Pinpoint the cell where the given text exists, returning its [X, Y] midpoint coordinate. 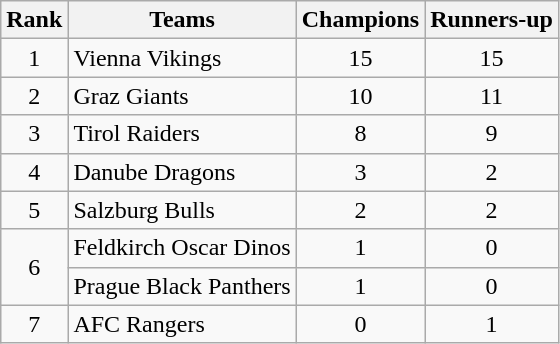
Salzburg Bulls [182, 210]
10 [360, 96]
Teams [182, 20]
Rank [34, 20]
8 [360, 134]
Feldkirch Oscar Dinos [182, 248]
4 [34, 172]
7 [34, 324]
9 [492, 134]
Tirol Raiders [182, 134]
Danube Dragons [182, 172]
6 [34, 267]
5 [34, 210]
AFC Rangers [182, 324]
Prague Black Panthers [182, 286]
Runners-up [492, 20]
Graz Giants [182, 96]
11 [492, 96]
Champions [360, 20]
Vienna Vikings [182, 58]
